Locate the cell with the specified text and output its (x, y) center coordinate. 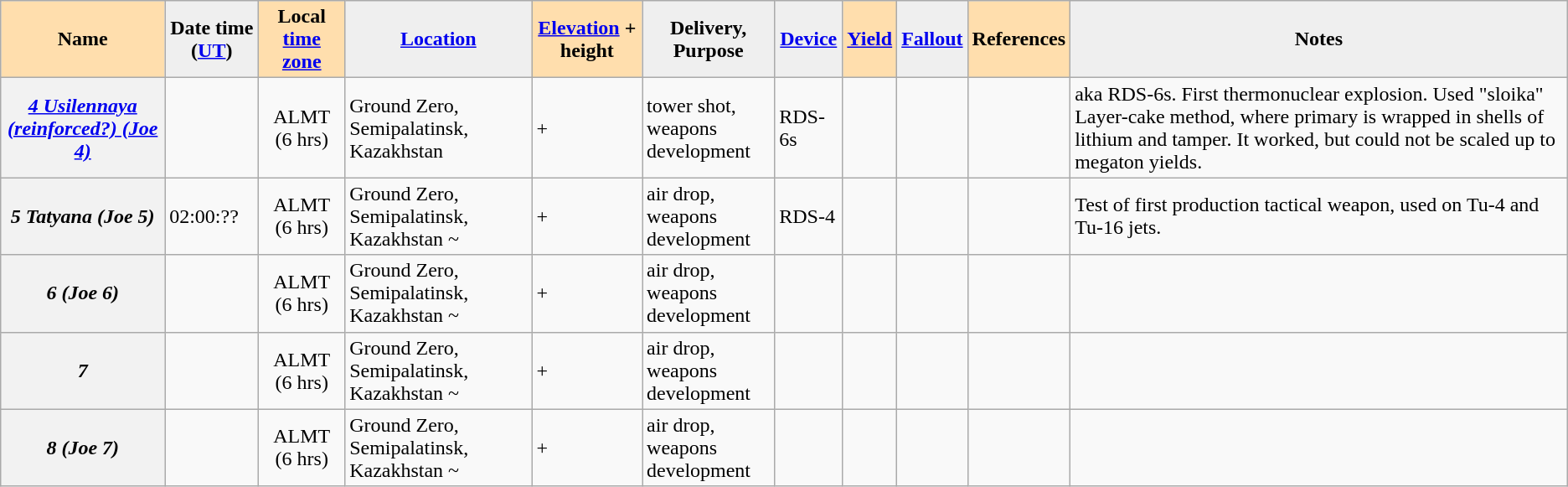
Elevation + height (586, 39)
4 Usilennaya (reinforced?) (Joe 4) (83, 127)
RDS-4 (809, 216)
Date time (UT) (212, 39)
Device (809, 39)
RDS-6s (809, 127)
Location (439, 39)
Ground Zero, Semipalatinsk, Kazakhstan (439, 127)
tower shot,weapons development (709, 127)
7 (83, 370)
References (1019, 39)
Notes (1319, 39)
Local time zone (302, 39)
6 (Joe 6) (83, 293)
Test of first production tactical weapon, used on Tu-4 and Tu-16 jets. (1319, 216)
8 (Joe 7) (83, 448)
Fallout (932, 39)
02:00:?? (212, 216)
Yield (869, 39)
5 Tatyana (Joe 5) (83, 216)
Name (83, 39)
Delivery, Purpose (709, 39)
